Locate the cell with the specified text and output its (x, y) center coordinate. 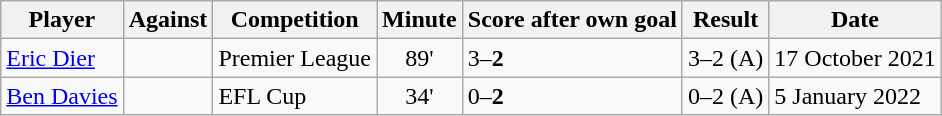
Ben Davies (62, 96)
3–2 (572, 58)
EFL Cup (295, 96)
34' (420, 96)
89' (420, 58)
Minute (420, 20)
Date (855, 20)
Premier League (295, 58)
Result (725, 20)
Player (62, 20)
0–2 (A) (725, 96)
Against (168, 20)
0–2 (572, 96)
5 January 2022 (855, 96)
Score after own goal (572, 20)
3–2 (A) (725, 58)
17 October 2021 (855, 58)
Eric Dier (62, 58)
Competition (295, 20)
